Return (X, Y) of the center of cell containing provided text 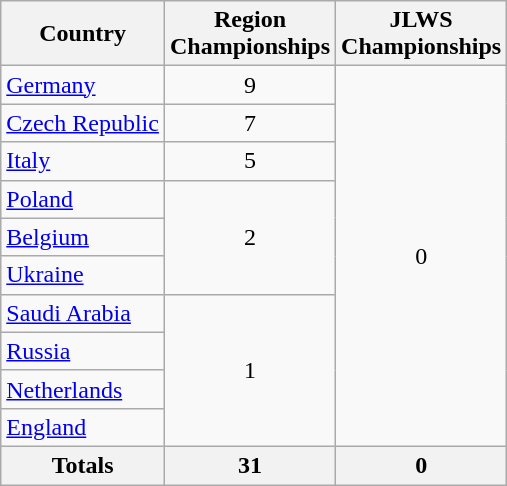
Russia (83, 351)
7 (250, 123)
JLWSChampionships (422, 34)
England (83, 427)
Saudi Arabia (83, 313)
Totals (83, 465)
5 (250, 161)
31 (250, 465)
Ukraine (83, 275)
Country (83, 34)
Netherlands (83, 389)
Belgium (83, 237)
Germany (83, 85)
9 (250, 85)
2 (250, 237)
1 (250, 370)
RegionChampionships (250, 34)
Czech Republic (83, 123)
Italy (83, 161)
Poland (83, 199)
